Return the [x, y] coordinate for the center point of the cell that contains the specified text.  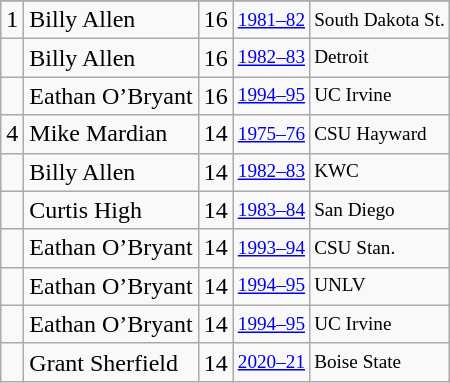
4 [12, 134]
1981–82 [271, 20]
CSU Stan. [380, 248]
CSU Hayward [380, 134]
South Dakota St. [380, 20]
San Diego [380, 210]
Boise State [380, 362]
2020–21 [271, 362]
Detroit [380, 58]
Grant Sherfield [111, 362]
KWC [380, 172]
Curtis High [111, 210]
1983–84 [271, 210]
1993–94 [271, 248]
UNLV [380, 286]
Mike Mardian [111, 134]
1 [12, 20]
1975–76 [271, 134]
